Determine the [x, y] coordinate at the center of the cell enclosing the given text.  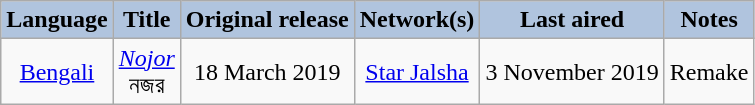
Star Jalsha [417, 72]
Title [146, 20]
Remake [709, 72]
Bengali [57, 72]
Network(s) [417, 20]
Last aired [572, 20]
18 March 2019 [267, 72]
Language [57, 20]
Original release [267, 20]
Notes [709, 20]
Nojorনজর [146, 72]
3 November 2019 [572, 72]
